Search for the cell housing the specified text and yield its [X, Y] center coordinate. 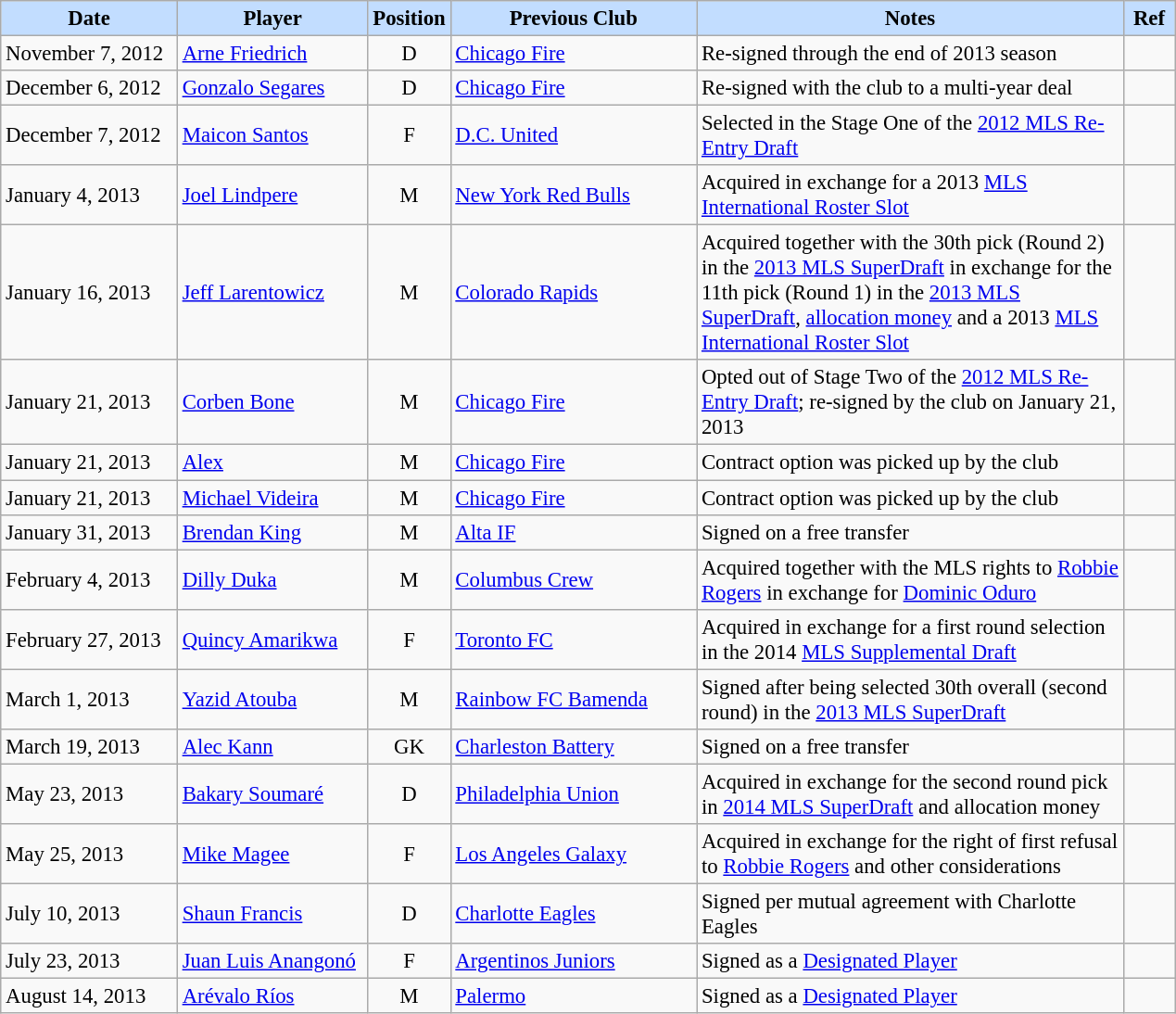
Shaun Francis [272, 914]
Joel Lindpere [272, 195]
May 23, 2013 [89, 793]
GK [410, 747]
Arne Friedrich [272, 54]
Opted out of Stage Two of the 2012 MLS Re-Entry Draft; re-signed by the club on January 21, 2013 [910, 402]
November 7, 2012 [89, 54]
Alec Kann [272, 747]
February 4, 2013 [89, 580]
Arévalo Ríos [272, 996]
January 16, 2013 [89, 293]
May 25, 2013 [89, 855]
Maicon Santos [272, 135]
Position [410, 19]
Rainbow FC Bamenda [574, 699]
Acquired together with the MLS rights to Robbie Rogers in exchange for Dominic Oduro [910, 580]
Palermo [574, 996]
March 19, 2013 [89, 747]
February 27, 2013 [89, 640]
March 1, 2013 [89, 699]
Acquired in exchange for the second round pick in 2014 MLS SuperDraft and allocation money [910, 793]
Columbus Crew [574, 580]
Re-signed with the club to a multi-year deal [910, 88]
January 31, 2013 [89, 532]
Toronto FC [574, 640]
Alex [272, 463]
Argentinos Juniors [574, 961]
Mike Magee [272, 855]
December 6, 2012 [89, 88]
Acquired in exchange for the right of first refusal to Robbie Rogers and other considerations [910, 855]
December 7, 2012 [89, 135]
Corben Bone [272, 402]
July 23, 2013 [89, 961]
Los Angeles Galaxy [574, 855]
Alta IF [574, 532]
Signed after being selected 30th overall (second round) in the 2013 MLS SuperDraft [910, 699]
D.C. United [574, 135]
Colorado Rapids [574, 293]
July 10, 2013 [89, 914]
Charleston Battery [574, 747]
Quincy Amarikwa [272, 640]
Michael Videira [272, 498]
Brendan King [272, 532]
Notes [910, 19]
Signed per mutual agreement with Charlotte Eagles [910, 914]
Re-signed through the end of 2013 season [910, 54]
Bakary Soumaré [272, 793]
August 14, 2013 [89, 996]
Player [272, 19]
Selected in the Stage One of the 2012 MLS Re-Entry Draft [910, 135]
Juan Luis Anangonó [272, 961]
Ref [1149, 19]
Gonzalo Segares [272, 88]
Yazid Atouba [272, 699]
Acquired in exchange for a 2013 MLS International Roster Slot [910, 195]
January 4, 2013 [89, 195]
New York Red Bulls [574, 195]
Date [89, 19]
Charlotte Eagles [574, 914]
Philadelphia Union [574, 793]
Jeff Larentowicz [272, 293]
Acquired in exchange for a first round selection in the 2014 MLS Supplemental Draft [910, 640]
Previous Club [574, 19]
Dilly Duka [272, 580]
